Identify which cell holds the provided text, then report its [x, y] central coordinate. 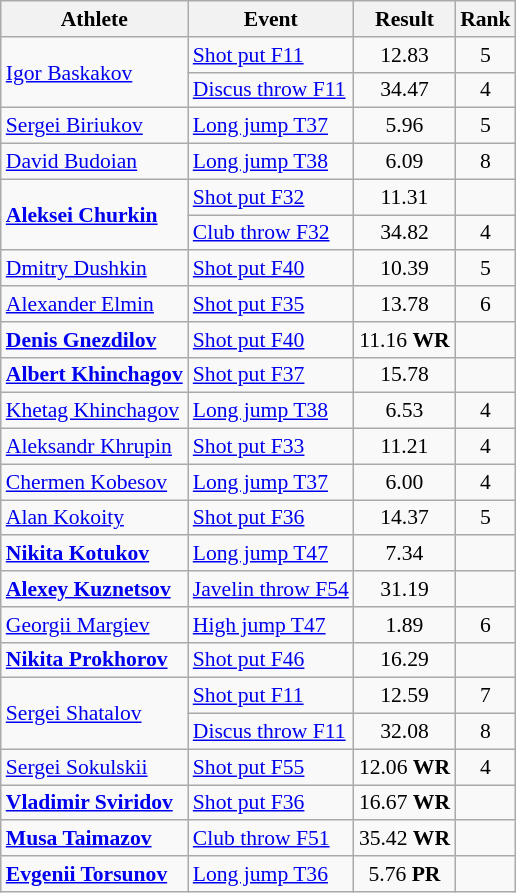
5.76 PR [404, 874]
Club throw F51 [271, 839]
Sergei Shatalov [94, 714]
Rank [486, 19]
6.09 [404, 162]
6.53 [404, 411]
11.21 [404, 447]
Event [271, 19]
Albert Khinchagov [94, 375]
7 [486, 696]
35.42 WR [404, 839]
Georgii Margiev [94, 625]
Shot put F46 [271, 660]
Igor Baskakov [94, 72]
Shot put F33 [271, 447]
Sergei Biriukov [94, 126]
Aleksei Churkin [94, 214]
32.08 [404, 732]
7.34 [404, 554]
Denis Gnezdilov [94, 340]
34.47 [404, 90]
Alan Kokoity [94, 518]
16.67 WR [404, 803]
Athlete [94, 19]
6.00 [404, 482]
13.78 [404, 304]
Shot put F35 [271, 304]
Alexey Kuznetsov [94, 589]
Nikita Kotukov [94, 554]
10.39 [404, 269]
12.06 WR [404, 767]
Chermen Kobesov [94, 482]
Result [404, 19]
11.16 WR [404, 340]
1.89 [404, 625]
Musa Taimazov [94, 839]
Javelin throw F54 [271, 589]
Sergei Sokulskii [94, 767]
16.29 [404, 660]
Club throw F32 [271, 233]
11.31 [404, 197]
15.78 [404, 375]
Long jump T47 [271, 554]
12.59 [404, 696]
12.83 [404, 55]
Evgenii Torsunov [94, 874]
34.82 [404, 233]
Alexander Elmin [94, 304]
5.96 [404, 126]
31.19 [404, 589]
14.37 [404, 518]
Shot put F32 [271, 197]
David Budoian [94, 162]
Nikita Prokhorov [94, 660]
Long jump T36 [271, 874]
Dmitry Dushkin [94, 269]
Vladimir Sviridov [94, 803]
Khetag Khinchagov [94, 411]
Shot put F55 [271, 767]
Aleksandr Khrupin [94, 447]
Shot put F37 [271, 375]
High jump T47 [271, 625]
